Detect which cell encompasses the target text, then output its [x, y] center coordinate. 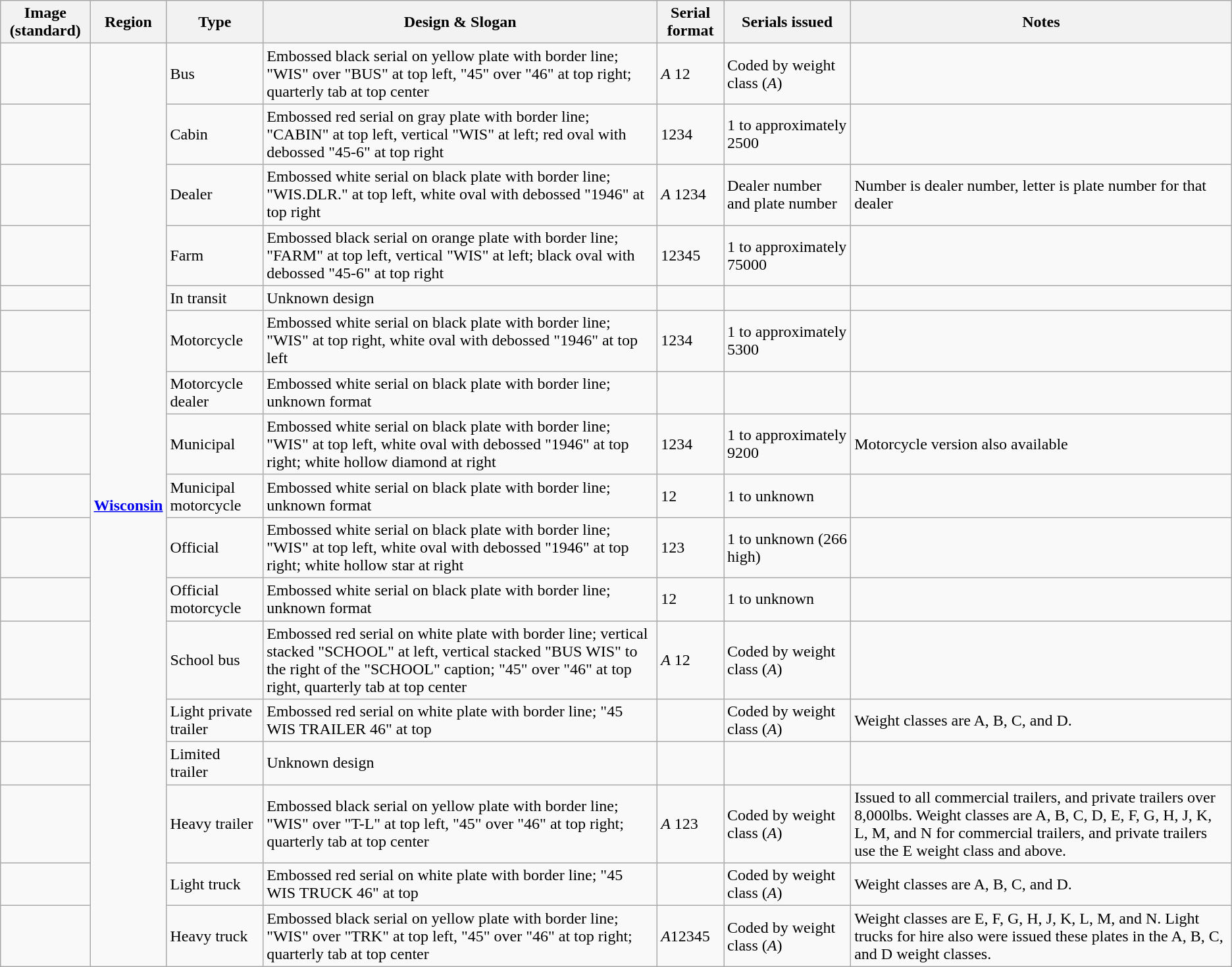
1 to approximately 75000 [787, 255]
Embossed white serial on black plate with border line; "WIS" at top right, white oval with debossed "1946" at top left [461, 341]
Embossed black serial on yellow plate with border line; "WIS" over "TRK" at top left, "45" over "46" at top right; quarterly tab at top center [461, 936]
Embossed black serial on yellow plate with border line; "WIS" over "BUS" at top left, "45" over "46" at top right; quarterly tab at top center [461, 74]
Heavy truck [215, 936]
Motorcycle dealer [215, 392]
1 to approximately 5300 [787, 341]
Light private trailer [215, 721]
Weight classes are E, F, G, H, J, K, L, M, and N. Light trucks for hire also were issued these plates in the A, B, C, and D weight classes. [1041, 936]
Dealer number and plate number [787, 195]
Embossed red serial on white plate with border line; "45 WIS TRUCK 46" at top [461, 884]
Design & Slogan [461, 22]
Official [215, 547]
Embossed red serial on white plate with border line; "45 WIS TRAILER 46" at top [461, 721]
Notes [1041, 22]
1 to approximately 2500 [787, 134]
12345 [691, 255]
Limited trailer [215, 763]
1 to approximately 9200 [787, 444]
In transit [215, 298]
Municipal motorcycle [215, 496]
Cabin [215, 134]
Dealer [215, 195]
Official motorcycle [215, 599]
A 1234 [691, 195]
Heavy trailer [215, 824]
Embossed white serial on black plate with border line; "WIS.DLR." at top left, white oval with debossed "1946" at top right [461, 195]
Motorcycle version also available [1041, 444]
Serials issued [787, 22]
Embossed red serial on gray plate with border line; "CABIN" at top left, vertical "WIS" at left; red oval with debossed "45-6" at top right [461, 134]
Serial format [691, 22]
Municipal [215, 444]
Image (standard) [45, 22]
Region [128, 22]
Bus [215, 74]
Type [215, 22]
Embossed white serial on black plate with border line; "WIS" at top left, white oval with debossed "1946" at top right; white hollow diamond at right [461, 444]
123 [691, 547]
Number is dealer number, letter is plate number for that dealer [1041, 195]
Light truck [215, 884]
Embossed white serial on black plate with border line; "WIS" at top left, white oval with debossed "1946" at top right; white hollow star at right [461, 547]
Motorcycle [215, 341]
School bus [215, 660]
A 123 [691, 824]
A12345 [691, 936]
Wisconsin [128, 505]
1 to unknown (266 high) [787, 547]
Embossed black serial on orange plate with border line; "FARM" at top left, vertical "WIS" at left; black oval with debossed "45-6" at top right [461, 255]
Farm [215, 255]
Embossed black serial on yellow plate with border line; "WIS" over "T-L" at top left, "45" over "46" at top right; quarterly tab at top center [461, 824]
